Detect which cell encompasses the target text, then output its [x, y] center coordinate. 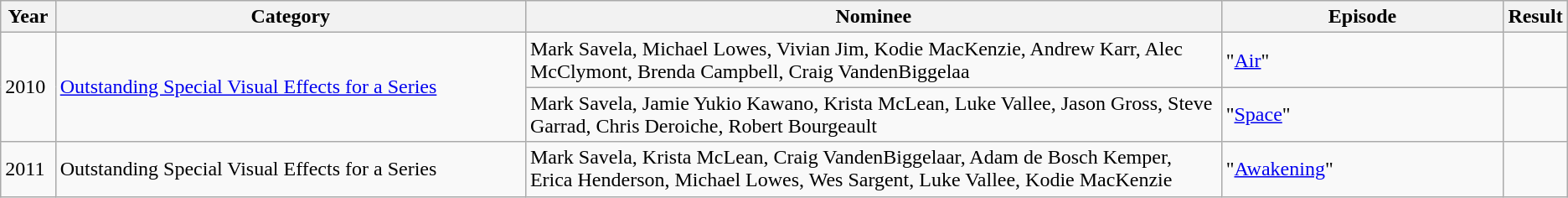
Episode [1362, 17]
Mark Savela, Michael Lowes, Vivian Jim, Kodie MacKenzie, Andrew Karr, Alec McClymont, Brenda Campbell, Craig VandenBiggelaa [873, 60]
Nominee [873, 17]
"Space" [1362, 114]
2011 [28, 169]
Category [290, 17]
"Awakening" [1362, 169]
Year [28, 17]
Mark Savela, Jamie Yukio Kawano, Krista McLean, Luke Vallee, Jason Gross, Steve Garrad, Chris Deroiche, Robert Bourgeault [873, 114]
2010 [28, 87]
"Air" [1362, 60]
Result [1535, 17]
Mark Savela, Krista McLean, Craig VandenBiggelaar, Adam de Bosch Kemper, Erica Henderson, Michael Lowes, Wes Sargent, Luke Vallee, Kodie MacKenzie [873, 169]
